From the cell containing the given text, extract its center point as [X, Y] coordinate. 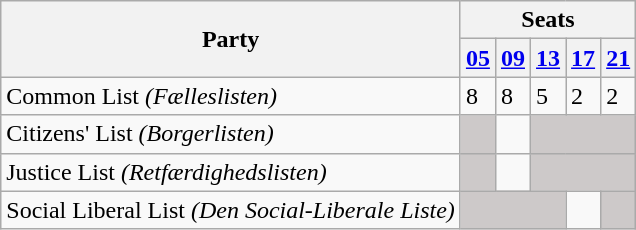
Seats [548, 20]
05 [478, 58]
5 [548, 96]
Citizens' List (Borgerlisten) [231, 134]
Common List (Fælleslisten) [231, 96]
Party [231, 39]
21 [618, 58]
09 [512, 58]
Social Liberal List (Den Social-Liberale Liste) [231, 210]
Justice List (Retfærdighedslisten) [231, 172]
17 [584, 58]
13 [548, 58]
